Find where the given text appears and provide that cell's center as [x, y] coordinate. 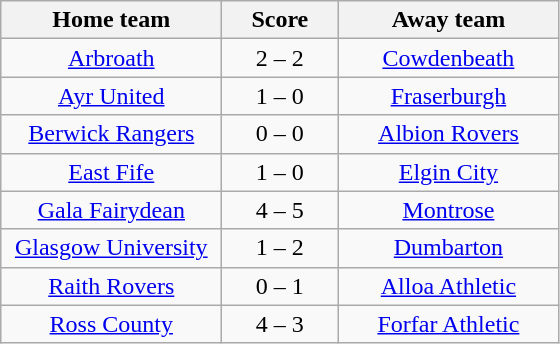
Berwick Rangers [112, 134]
2 – 2 [280, 58]
Score [280, 20]
0 – 0 [280, 134]
1 – 2 [280, 248]
Forfar Athletic [448, 324]
4 – 5 [280, 210]
Glasgow University [112, 248]
Dumbarton [448, 248]
Raith Rovers [112, 286]
Fraserburgh [448, 96]
Montrose [448, 210]
Cowdenbeath [448, 58]
Ayr United [112, 96]
Home team [112, 20]
East Fife [112, 172]
Albion Rovers [448, 134]
Gala Fairydean [112, 210]
Away team [448, 20]
0 – 1 [280, 286]
Ross County [112, 324]
Alloa Athletic [448, 286]
Arbroath [112, 58]
4 – 3 [280, 324]
Elgin City [448, 172]
